Pinpoint the cell where the given text exists, returning its [X, Y] midpoint coordinate. 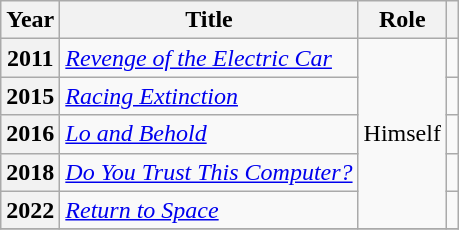
Revenge of the Electric Car [209, 58]
2011 [30, 58]
Himself [402, 134]
2018 [30, 172]
Title [209, 20]
Role [402, 20]
2015 [30, 96]
Do You Trust This Computer? [209, 172]
Year [30, 20]
2022 [30, 210]
2016 [30, 134]
Lo and Behold [209, 134]
Racing Extinction [209, 96]
Return to Space [209, 210]
